Return (x, y) of the center of cell containing provided text 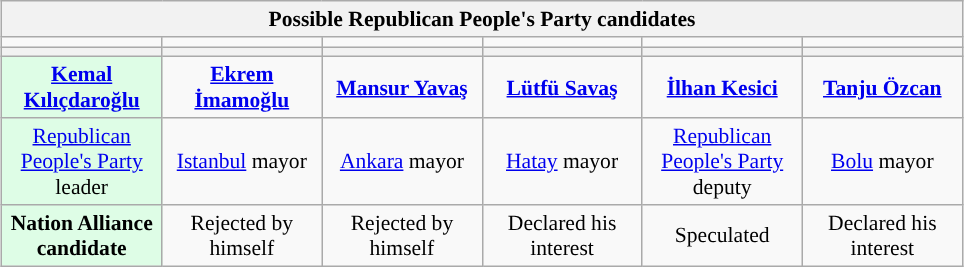
Hatay mayor (562, 162)
Republican People's Party deputy (722, 162)
Ekrem İmamoğlu (242, 88)
Speculated (722, 236)
Possible Republican People's Party candidates (482, 19)
İlhan Kesici (722, 88)
Tanju Özcan (882, 88)
Bolu mayor (882, 162)
Ankara mayor (402, 162)
Mansur Yavaş (402, 88)
Nation Alliance candidate (82, 236)
Istanbul mayor (242, 162)
Kemal Kılıçdaroğlu (82, 88)
Lütfü Savaş (562, 88)
Republican People's Party leader (82, 162)
